Search for the cell housing the specified text and yield its [X, Y] center coordinate. 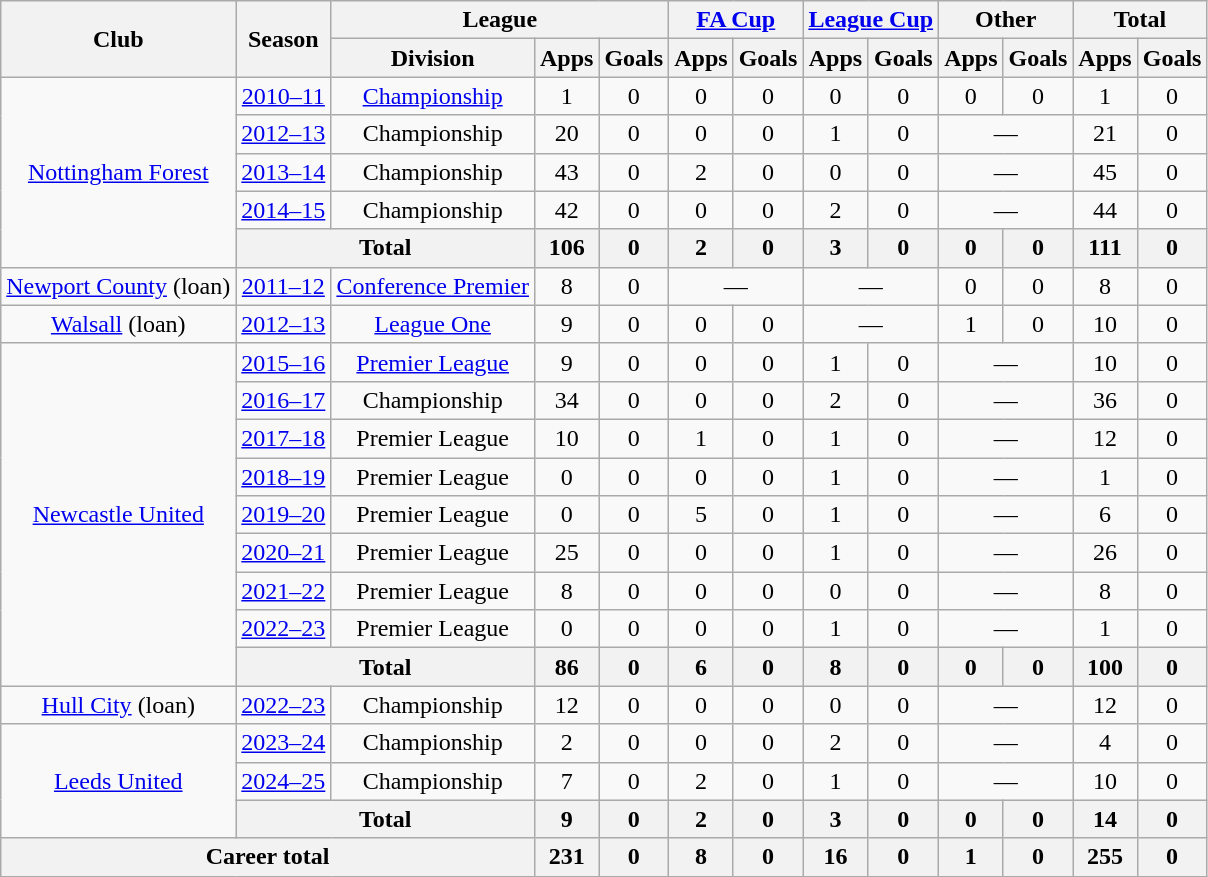
100 [1105, 667]
Newport County (loan) [118, 286]
Nottingham Forest [118, 172]
Other [1006, 20]
26 [1105, 553]
16 [836, 857]
Newcastle United [118, 514]
2020–21 [284, 553]
Walsall (loan) [118, 324]
2023–24 [284, 743]
111 [1105, 248]
14 [1105, 819]
2014–15 [284, 210]
Career total [268, 857]
5 [701, 515]
FA Cup [736, 20]
2015–16 [284, 362]
21 [1105, 134]
Conference Premier [433, 286]
2011–12 [284, 286]
36 [1105, 400]
44 [1105, 210]
2024–25 [284, 781]
4 [1105, 743]
106 [566, 248]
2018–19 [284, 477]
Division [433, 58]
34 [566, 400]
45 [1105, 172]
League One [433, 324]
2013–14 [284, 172]
Hull City (loan) [118, 705]
Leeds United [118, 781]
2017–18 [284, 438]
League [500, 20]
2021–22 [284, 591]
Club [118, 39]
25 [566, 553]
86 [566, 667]
20 [566, 134]
43 [566, 172]
2016–17 [284, 400]
2010–11 [284, 96]
42 [566, 210]
Season [284, 39]
2019–20 [284, 515]
League Cup [871, 20]
7 [566, 781]
231 [566, 857]
255 [1105, 857]
